Identify which cell holds the provided text, then report its (x, y) central coordinate. 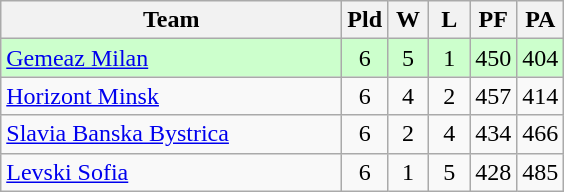
434 (494, 134)
Horizont Minsk (172, 96)
Pld (365, 20)
PA (540, 20)
W (408, 20)
Slavia Banska Bystrica (172, 134)
485 (540, 172)
457 (494, 96)
Team (172, 20)
466 (540, 134)
428 (494, 172)
404 (540, 58)
414 (540, 96)
Gemeaz Milan (172, 58)
L (450, 20)
Levski Sofia (172, 172)
PF (494, 20)
450 (494, 58)
